Capture the cell that displays the provided text and extract its [x, y] central coordinate. 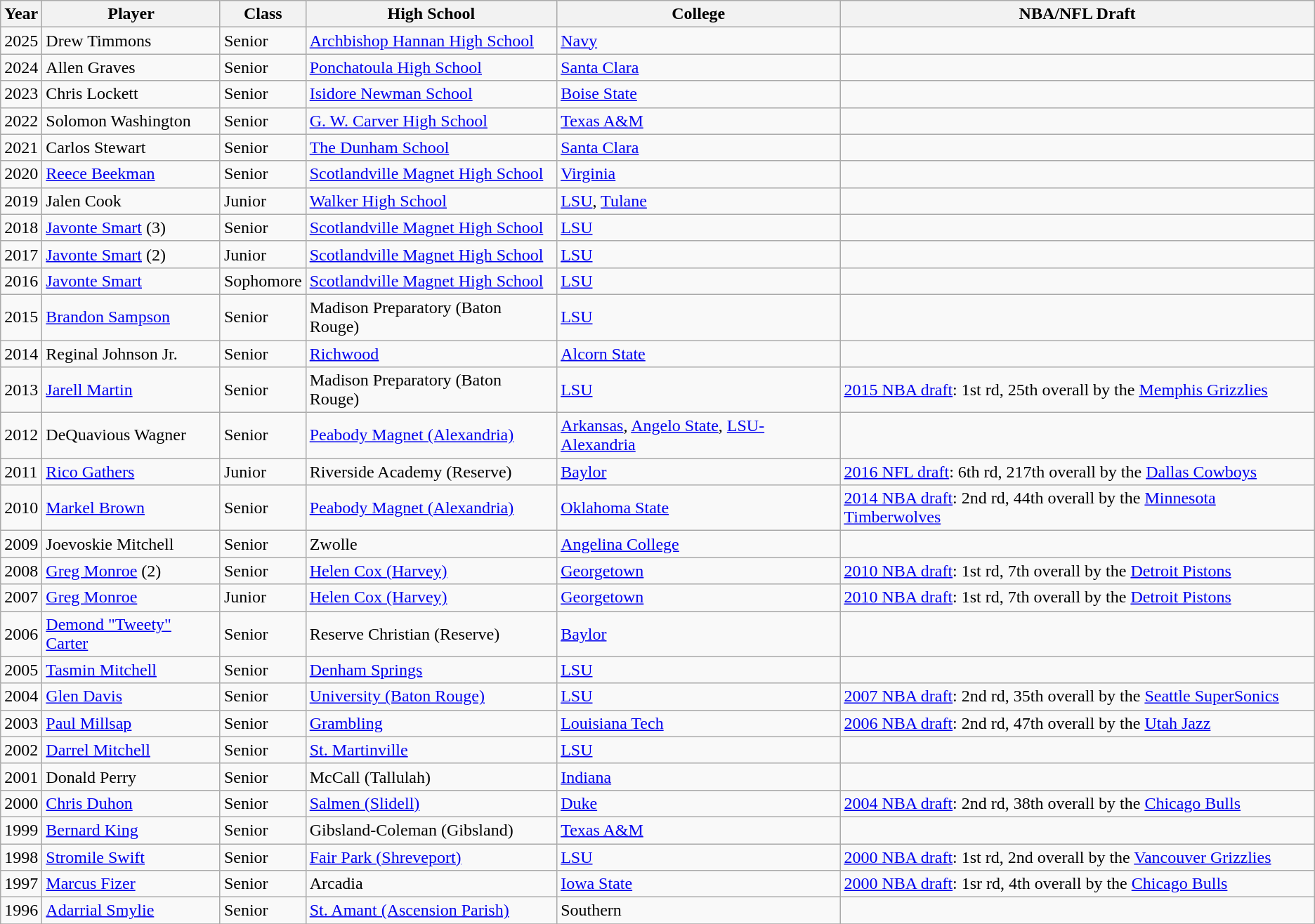
Walker High School [431, 201]
2003 [21, 723]
2013 [21, 390]
Greg Monroe [131, 598]
2016 NFL draft: 6th rd, 217th overall by the Dallas Cowboys [1078, 472]
Grambling [431, 723]
2009 [21, 544]
2007 NBA draft: 2nd rd, 35th overall by the Seattle SuperSonics [1078, 697]
Paul Millsap [131, 723]
Javonte Smart [131, 281]
2018 [21, 227]
Greg Monroe (2) [131, 571]
Virginia [698, 174]
Isidore Newman School [431, 94]
2001 [21, 777]
Richwood [431, 353]
Fair Park (Shreveport) [431, 857]
Marcus Fizer [131, 884]
DeQuavious Wagner [131, 435]
2014 [21, 353]
2017 [21, 254]
1999 [21, 830]
NBA/NFL Draft [1078, 14]
Zwolle [431, 544]
Arcadia [431, 884]
Denham Springs [431, 670]
2006 [21, 633]
LSU, Tulane [698, 201]
2016 [21, 281]
2000 [21, 803]
Navy [698, 41]
Jarell Martin [131, 390]
2008 [21, 571]
2020 [21, 174]
Glen Davis [131, 697]
Arkansas, Angelo State, LSU-Alexandria [698, 435]
2005 [21, 670]
Stromile Swift [131, 857]
Boise State [698, 94]
The Dunham School [431, 147]
2006 NBA draft: 2nd rd, 47th overall by the Utah Jazz [1078, 723]
2023 [21, 94]
Adarrial Smylie [131, 911]
Year [21, 14]
Allen Graves [131, 67]
Ponchatoula High School [431, 67]
Alcorn State [698, 353]
2004 NBA draft: 2nd rd, 38th overall by the Chicago Bulls [1078, 803]
Javonte Smart (2) [131, 254]
2002 [21, 750]
Louisiana Tech [698, 723]
2021 [21, 147]
Solomon Washington [131, 121]
Iowa State [698, 884]
Chris Lockett [131, 94]
2007 [21, 598]
College [698, 14]
Class [263, 14]
Archbishop Hannan High School [431, 41]
Tasmin Mitchell [131, 670]
Duke [698, 803]
Javonte Smart (3) [131, 227]
1997 [21, 884]
2004 [21, 697]
Southern [698, 911]
Riverside Academy (Reserve) [431, 472]
2012 [21, 435]
Reece Beekman [131, 174]
2024 [21, 67]
G. W. Carver High School [431, 121]
Carlos Stewart [131, 147]
2022 [21, 121]
2000 NBA draft: 1st rd, 2nd overall by the Vancouver Grizzlies [1078, 857]
High School [431, 14]
2011 [21, 472]
Sophomore [263, 281]
2025 [21, 41]
Donald Perry [131, 777]
Salmen (Slidell) [431, 803]
Chris Duhon [131, 803]
Jalen Cook [131, 201]
Bernard King [131, 830]
2019 [21, 201]
2014 NBA draft: 2nd rd, 44th overall by the Minnesota Timberwolves [1078, 508]
Joevoskie Mitchell [131, 544]
2015 NBA draft: 1st rd, 25th overall by the Memphis Grizzlies [1078, 390]
St. Amant (Ascension Parish) [431, 911]
Markel Brown [131, 508]
Demond "Tweety" Carter [131, 633]
Reserve Christian (Reserve) [431, 633]
Drew Timmons [131, 41]
St. Martinville [431, 750]
University (Baton Rouge) [431, 697]
Rico Gathers [131, 472]
Player [131, 14]
1996 [21, 911]
McCall (Tallulah) [431, 777]
1998 [21, 857]
Oklahoma State [698, 508]
Reginal Johnson Jr. [131, 353]
Indiana [698, 777]
2015 [21, 317]
Brandon Sampson [131, 317]
Angelina College [698, 544]
Gibsland-Coleman (Gibsland) [431, 830]
2010 [21, 508]
2000 NBA draft: 1sr rd, 4th overall by the Chicago Bulls [1078, 884]
Darrel Mitchell [131, 750]
